Return [x, y] of the center of cell containing provided text 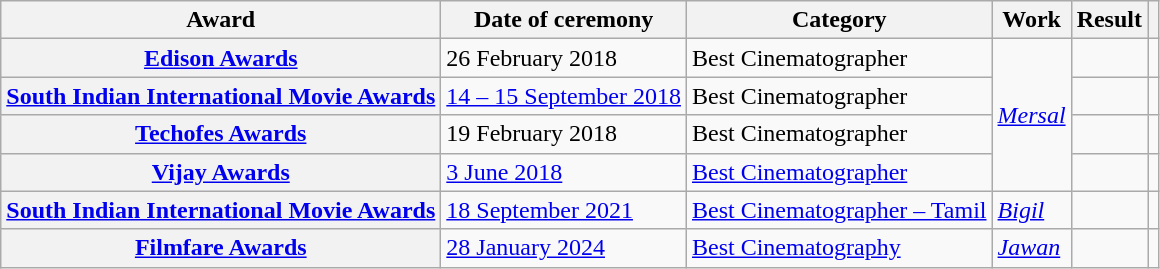
Best Cinematographer – Tamil [839, 210]
Award [221, 20]
Category [839, 20]
Jawan [1032, 248]
19 February 2018 [564, 134]
Vijay Awards [221, 172]
28 January 2024 [564, 248]
14 – 15 September 2018 [564, 96]
3 June 2018 [564, 172]
Work [1032, 20]
Result [1109, 20]
Bigil [1032, 210]
Edison Awards [221, 58]
Filmfare Awards [221, 248]
Mersal [1032, 115]
18 September 2021 [564, 210]
26 February 2018 [564, 58]
Date of ceremony [564, 20]
Best Cinematography [839, 248]
Techofes Awards [221, 134]
